Locate the cell with the specified text and output its (x, y) center coordinate. 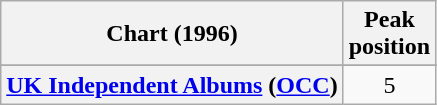
UK Independent Albums (OCC) (172, 85)
Chart (1996) (172, 34)
5 (389, 85)
Peakposition (389, 34)
